For the text-containing cell, return its midpoint in [X, Y] coordinate format. 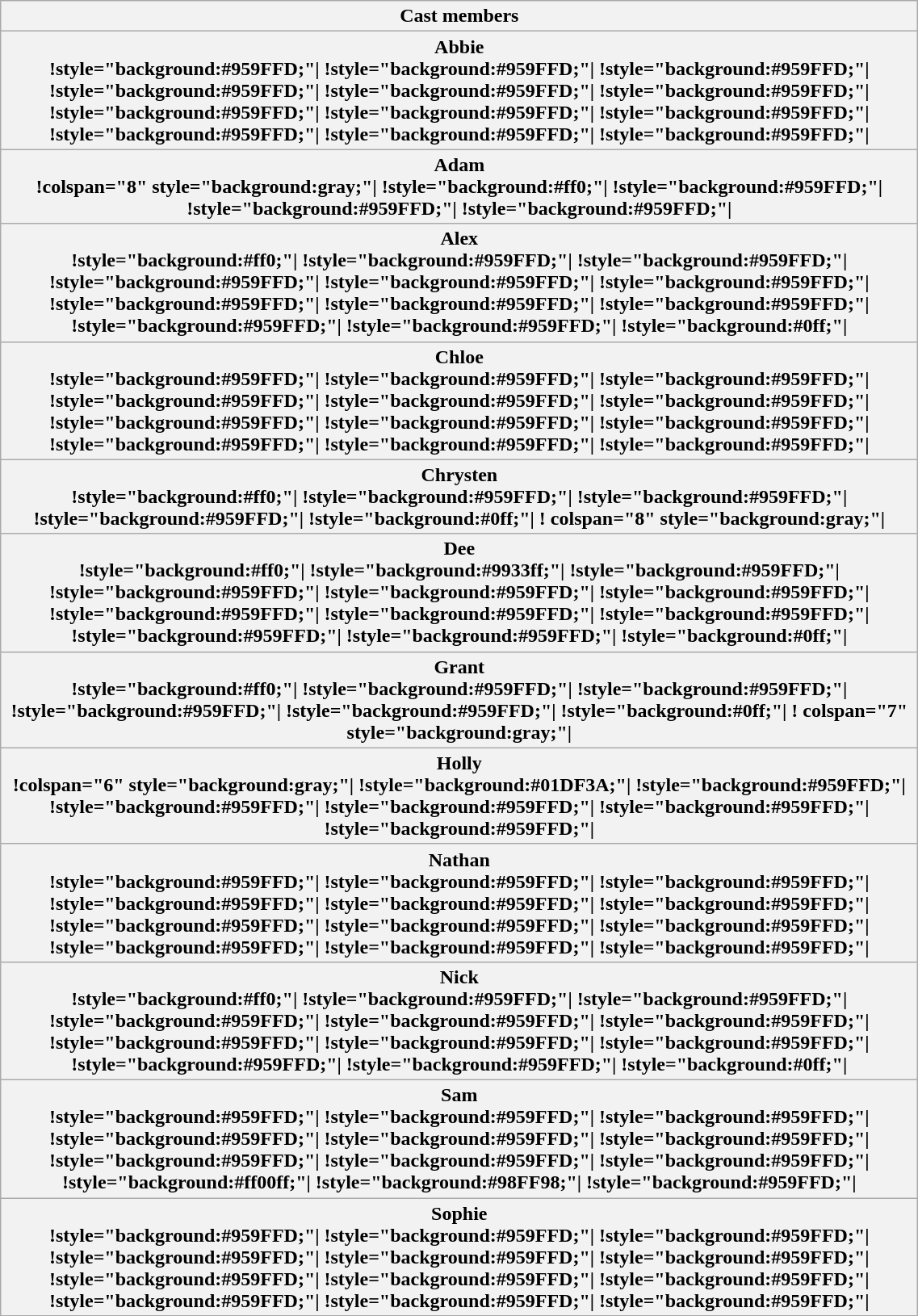
Cast members [459, 16]
